Provide the (x, y) coordinate of the cell's center where the given text is located.  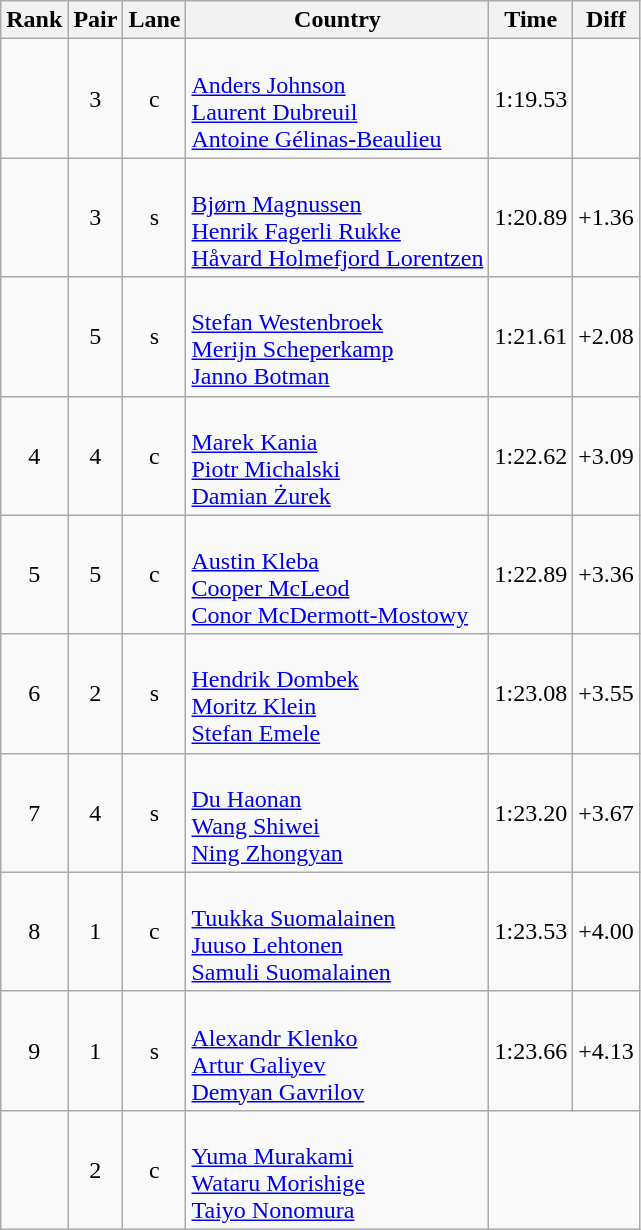
Du HaonanWang ShiweiNing Zhongyan (338, 812)
9 (34, 1050)
7 (34, 812)
+4.13 (606, 1050)
+3.36 (606, 574)
1:21.61 (531, 336)
Country (338, 20)
Alexandr KlenkoArtur GaliyevDemyan Gavrilov (338, 1050)
Austin KlebaCooper McLeodConor McDermott-Mostowy (338, 574)
6 (34, 694)
Lane (154, 20)
1:23.20 (531, 812)
Diff (606, 20)
1:19.53 (531, 98)
Hendrik DombekMoritz KleinStefan Emele (338, 694)
Yuma MurakamiWataru MorishigeTaiyo Nonomura (338, 1170)
1:22.89 (531, 574)
+1.36 (606, 218)
Stefan WestenbroekMerijn ScheperkampJanno Botman (338, 336)
Marek KaniaPiotr MichalskiDamian Żurek (338, 456)
1:23.08 (531, 694)
1:22.62 (531, 456)
+2.08 (606, 336)
+3.67 (606, 812)
+4.00 (606, 932)
Anders JohnsonLaurent DubreuilAntoine Gélinas-Beaulieu (338, 98)
Bjørn MagnussenHenrik Fagerli RukkeHåvard Holmefjord Lorentzen (338, 218)
1:23.53 (531, 932)
+3.55 (606, 694)
1:23.66 (531, 1050)
8 (34, 932)
+3.09 (606, 456)
Time (531, 20)
Tuukka SuomalainenJuuso LehtonenSamuli Suomalainen (338, 932)
Pair (96, 20)
Rank (34, 20)
1:20.89 (531, 218)
